Return (x, y) of the center of cell containing provided text 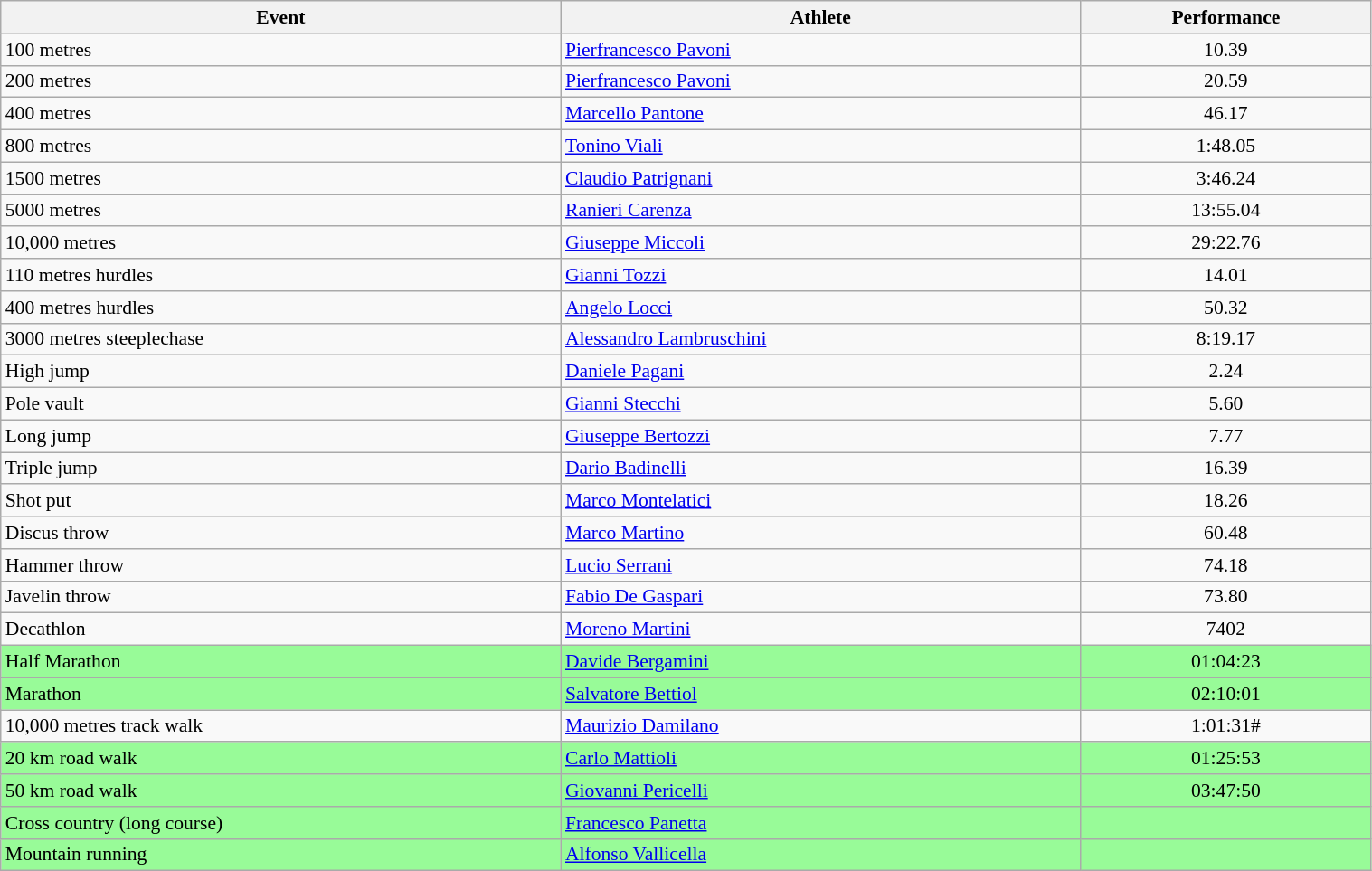
3000 metres steeplechase (280, 339)
7402 (1226, 630)
Tonino Viali (821, 147)
Moreno Martini (821, 630)
50.32 (1226, 308)
Alfonso Vallicella (821, 855)
Cross country (long course) (280, 823)
1:48.05 (1226, 147)
200 metres (280, 81)
Half Marathon (280, 662)
Alessandro Lambruschini (821, 339)
Shot put (280, 501)
Athlete (821, 17)
High jump (280, 372)
Marco Montelatici (821, 501)
Marathon (280, 694)
Giuseppe Miccoli (821, 243)
Lucio Serrani (821, 565)
10,000 metres track walk (280, 726)
Maurizio Damilano (821, 726)
3:46.24 (1226, 178)
7.77 (1226, 436)
Discus throw (280, 533)
60.48 (1226, 533)
110 metres hurdles (280, 275)
Performance (1226, 17)
Claudio Patrignani (821, 178)
18.26 (1226, 501)
Dario Badinelli (821, 469)
Gianni Stecchi (821, 404)
2.24 (1226, 372)
Javelin throw (280, 597)
10.39 (1226, 50)
Francesco Panetta (821, 823)
400 metres (280, 114)
02:10:01 (1226, 694)
8:19.17 (1226, 339)
Marcello Pantone (821, 114)
16.39 (1226, 469)
01:25:53 (1226, 759)
Decathlon (280, 630)
74.18 (1226, 565)
1500 metres (280, 178)
5.60 (1226, 404)
10,000 metres (280, 243)
Fabio De Gaspari (821, 597)
Davide Bergamini (821, 662)
5000 metres (280, 211)
Angelo Locci (821, 308)
29:22.76 (1226, 243)
Giuseppe Bertozzi (821, 436)
20.59 (1226, 81)
Marco Martino (821, 533)
Carlo Mattioli (821, 759)
Long jump (280, 436)
Triple jump (280, 469)
50 km road walk (280, 791)
Event (280, 17)
14.01 (1226, 275)
400 metres hurdles (280, 308)
13:55.04 (1226, 211)
01:04:23 (1226, 662)
03:47:50 (1226, 791)
Salvatore Bettiol (821, 694)
Ranieri Carenza (821, 211)
100 metres (280, 50)
Hammer throw (280, 565)
Mountain running (280, 855)
Gianni Tozzi (821, 275)
800 metres (280, 147)
20 km road walk (280, 759)
Daniele Pagani (821, 372)
46.17 (1226, 114)
Pole vault (280, 404)
1:01:31# (1226, 726)
Giovanni Pericelli (821, 791)
73.80 (1226, 597)
